Detect which cell encompasses the target text, then output its (x, y) center coordinate. 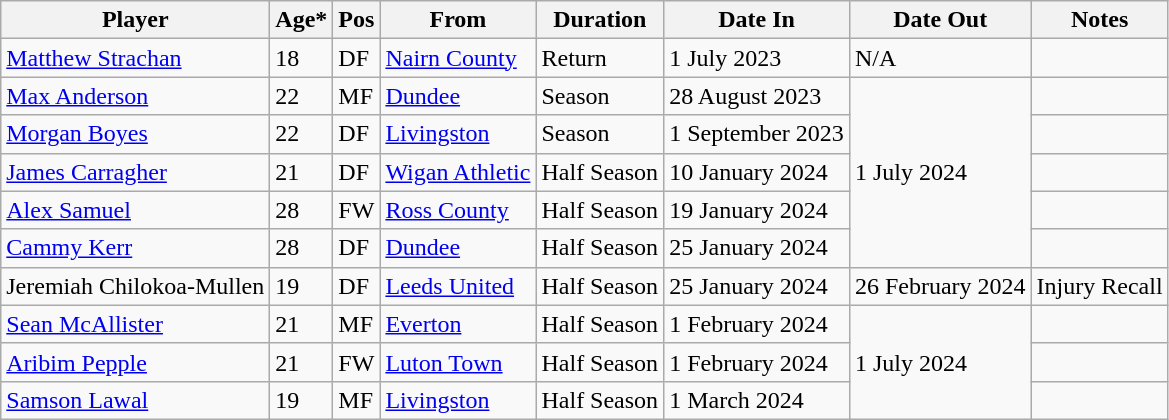
Luton Town (458, 362)
Wigan Athletic (458, 172)
10 January 2024 (757, 172)
Alex Samuel (136, 210)
Aribim Pepple (136, 362)
James Carragher (136, 172)
Date In (757, 20)
Injury Recall (1100, 286)
1 September 2023 (757, 134)
Duration (600, 20)
Age* (302, 20)
Date Out (940, 20)
Cammy Kerr (136, 248)
Pos (356, 20)
Player (136, 20)
N/A (940, 58)
Notes (1100, 20)
Nairn County (458, 58)
19 January 2024 (757, 210)
1 July 2023 (757, 58)
Ross County (458, 210)
Leeds United (458, 286)
Matthew Strachan (136, 58)
From (458, 20)
Sean McAllister (136, 324)
Everton (458, 324)
26 February 2024 (940, 286)
Jeremiah Chilokoa-Mullen (136, 286)
Max Anderson (136, 96)
1 March 2024 (757, 400)
Morgan Boyes (136, 134)
Samson Lawal (136, 400)
18 (302, 58)
Return (600, 58)
28 August 2023 (757, 96)
